From the cell containing the given text, extract its center point as (x, y) coordinate. 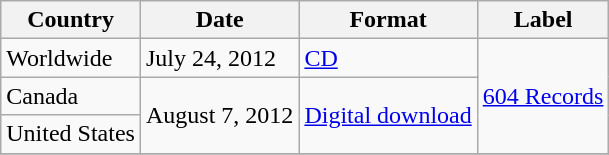
Canada (71, 96)
604 Records (543, 96)
Date (219, 20)
Worldwide (71, 58)
August 7, 2012 (219, 115)
CD (388, 58)
Country (71, 20)
Label (543, 20)
Digital download (388, 115)
July 24, 2012 (219, 58)
Format (388, 20)
United States (71, 134)
